Find where the given text appears and provide that cell's center as [X, Y] coordinate. 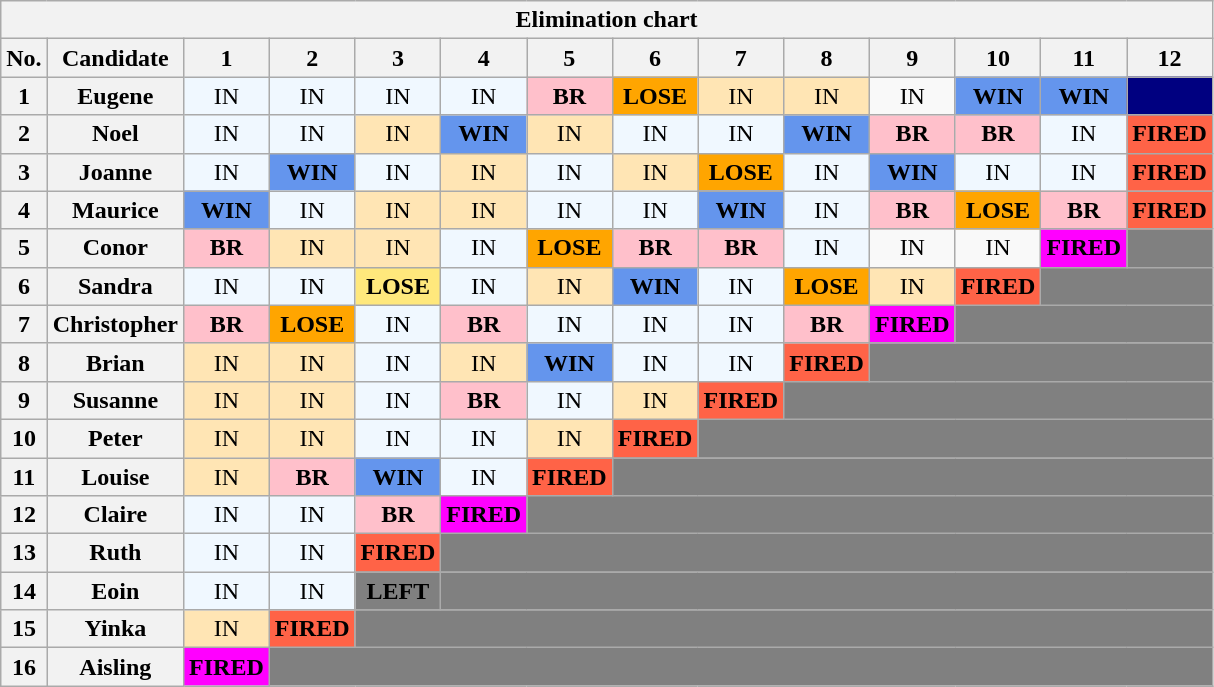
Sandra [115, 286]
Louise [115, 477]
LEFT [398, 591]
No. [24, 58]
16 [24, 667]
Peter [115, 438]
15 [24, 629]
Joanne [115, 172]
Claire [115, 515]
Brian [115, 362]
Elimination chart [607, 20]
Susanne [115, 400]
14 [24, 591]
Yinka [115, 629]
Noel [115, 134]
Candidate [115, 58]
13 [24, 553]
Eoin [115, 591]
Christopher [115, 324]
Conor [115, 248]
Aisling [115, 667]
Eugene [115, 96]
Ruth [115, 553]
Maurice [115, 210]
